Output the (X, Y) coordinate of the center of the cell containing the given text.  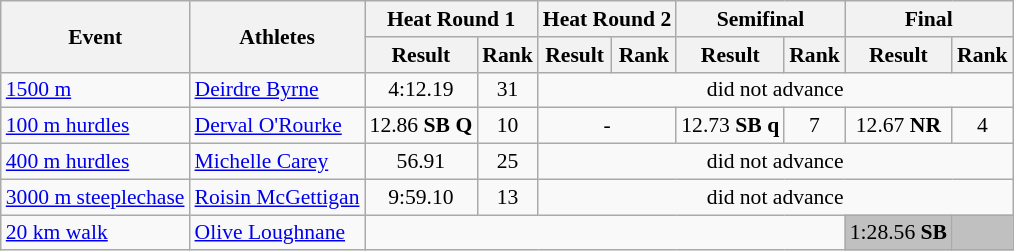
Event (96, 36)
100 m hurdles (96, 126)
1:28.56 SB (898, 233)
25 (508, 162)
31 (508, 90)
9:59.10 (422, 197)
Roisin McGettigan (278, 197)
Michelle Carey (278, 162)
12.67 NR (898, 126)
12.73 SB q (730, 126)
400 m hurdles (96, 162)
1500 m (96, 90)
56.91 (422, 162)
3000 m steeplechase (96, 197)
Semifinal (760, 19)
Deirdre Byrne (278, 90)
Heat Round 1 (452, 19)
10 (508, 126)
13 (508, 197)
20 km walk (96, 233)
4:12.19 (422, 90)
Derval O'Rourke (278, 126)
Athletes (278, 36)
7 (814, 126)
Heat Round 2 (607, 19)
- (607, 126)
Olive Loughnane (278, 233)
4 (982, 126)
Final (929, 19)
12.86 SB Q (422, 126)
